Search for the cell housing the specified text and yield its (X, Y) center coordinate. 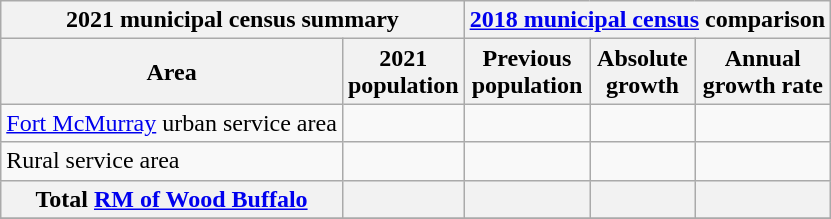
Fort McMurray urban service area (172, 123)
2018 municipal census comparison (647, 20)
Previouspopulation (527, 72)
Rural service area (172, 161)
Area (172, 72)
Absolutegrowth (642, 72)
2021population (403, 72)
2021 municipal census summary (232, 20)
Annualgrowth rate (763, 72)
Total RM of Wood Buffalo (172, 199)
